Output the (X, Y) coordinate of the center of the cell containing the given text.  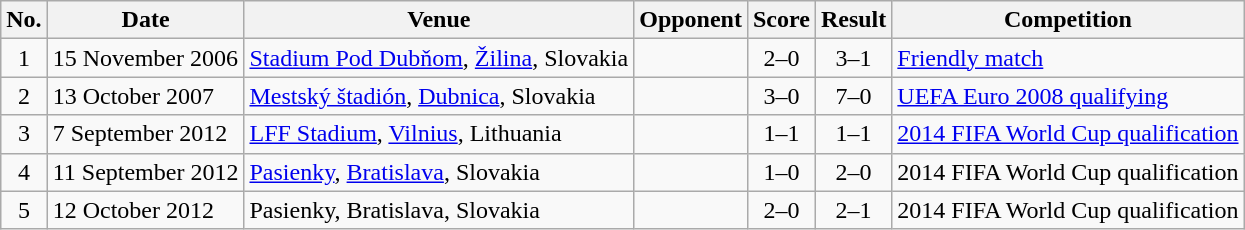
Friendly match (1068, 58)
3 (24, 134)
7 September 2012 (146, 134)
No. (24, 20)
11 September 2012 (146, 172)
LFF Stadium, Vilnius, Lithuania (439, 134)
1 (24, 58)
Score (781, 20)
3–0 (781, 96)
Competition (1068, 20)
Stadium Pod Dubňom, Žilina, Slovakia (439, 58)
13 October 2007 (146, 96)
15 November 2006 (146, 58)
1–0 (781, 172)
12 October 2012 (146, 210)
5 (24, 210)
2 (24, 96)
2–1 (853, 210)
Date (146, 20)
Mestský štadión, Dubnica, Slovakia (439, 96)
Opponent (691, 20)
Result (853, 20)
3–1 (853, 58)
7–0 (853, 96)
4 (24, 172)
Venue (439, 20)
UEFA Euro 2008 qualifying (1068, 96)
